Find where the given text appears and provide that cell's center as [x, y] coordinate. 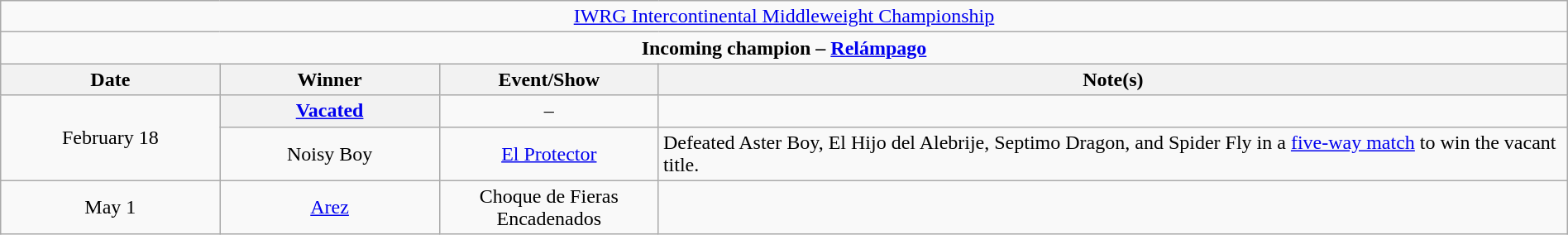
May 1 [111, 207]
– [549, 111]
Winner [329, 79]
Vacated [329, 111]
IWRG Intercontinental Middleweight Championship [784, 17]
February 18 [111, 137]
Noisy Boy [329, 154]
Incoming champion – Relámpago [784, 48]
Arez [329, 207]
Defeated Aster Boy, El Hijo del Alebrije, Septimo Dragon, and Spider Fly in a five-way match to win the vacant title. [1113, 154]
Date [111, 79]
El Protector [549, 154]
Note(s) [1113, 79]
Choque de Fieras Encadenados [549, 207]
Event/Show [549, 79]
